Determine the (x, y) coordinate at the center of the cell enclosing the given text.  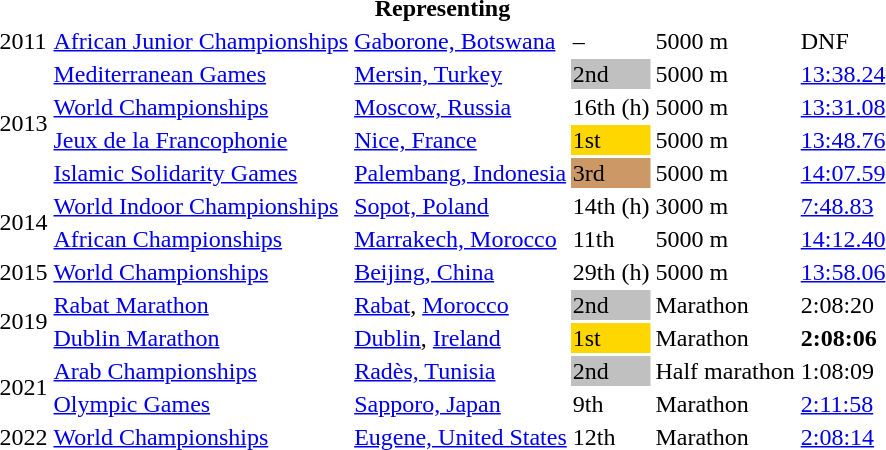
Rabat Marathon (201, 305)
Moscow, Russia (461, 107)
– (611, 41)
Half marathon (725, 371)
Jeux de la Francophonie (201, 140)
3000 m (725, 206)
Olympic Games (201, 404)
Marrakech, Morocco (461, 239)
29th (h) (611, 272)
Mersin, Turkey (461, 74)
Dublin, Ireland (461, 338)
Gaborone, Botswana (461, 41)
African Junior Championships (201, 41)
Sopot, Poland (461, 206)
Beijing, China (461, 272)
Nice, France (461, 140)
11th (611, 239)
Islamic Solidarity Games (201, 173)
Arab Championships (201, 371)
Radès, Tunisia (461, 371)
3rd (611, 173)
14th (h) (611, 206)
Sapporo, Japan (461, 404)
16th (h) (611, 107)
World Indoor Championships (201, 206)
Mediterranean Games (201, 74)
Palembang, Indonesia (461, 173)
African Championships (201, 239)
Rabat, Morocco (461, 305)
Dublin Marathon (201, 338)
9th (611, 404)
